Determine the (X, Y) coordinate at the center of the cell enclosing the given text.  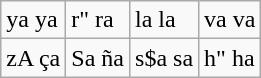
r" ra (98, 20)
va va (230, 20)
Sa ña (98, 58)
la la (164, 20)
h" ha (230, 58)
s$a sa (164, 58)
zA ça (34, 58)
ya ya (34, 20)
